Return the (X, Y) coordinate for the center point of the cell that contains the specified text.  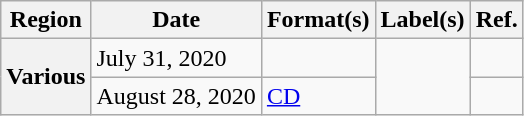
Date (176, 20)
July 31, 2020 (176, 58)
Label(s) (422, 20)
CD (318, 96)
August 28, 2020 (176, 96)
Ref. (496, 20)
Various (46, 77)
Format(s) (318, 20)
Region (46, 20)
